Find where the given text appears and provide that cell's center as (X, Y) coordinate. 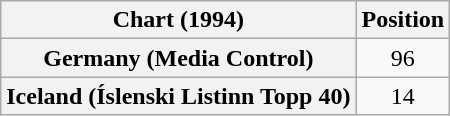
Iceland (Íslenski Listinn Topp 40) (178, 96)
Chart (1994) (178, 20)
96 (403, 58)
Germany (Media Control) (178, 58)
Position (403, 20)
14 (403, 96)
